From the cell containing the given text, extract its center point as [X, Y] coordinate. 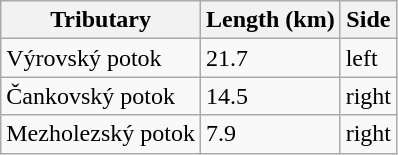
Side [368, 20]
Výrovský potok [101, 58]
14.5 [270, 96]
left [368, 58]
21.7 [270, 58]
7.9 [270, 134]
Čankovský potok [101, 96]
Length (km) [270, 20]
Mezholezský potok [101, 134]
Tributary [101, 20]
